Determine the (x, y) coordinate at the center of the cell enclosing the given text.  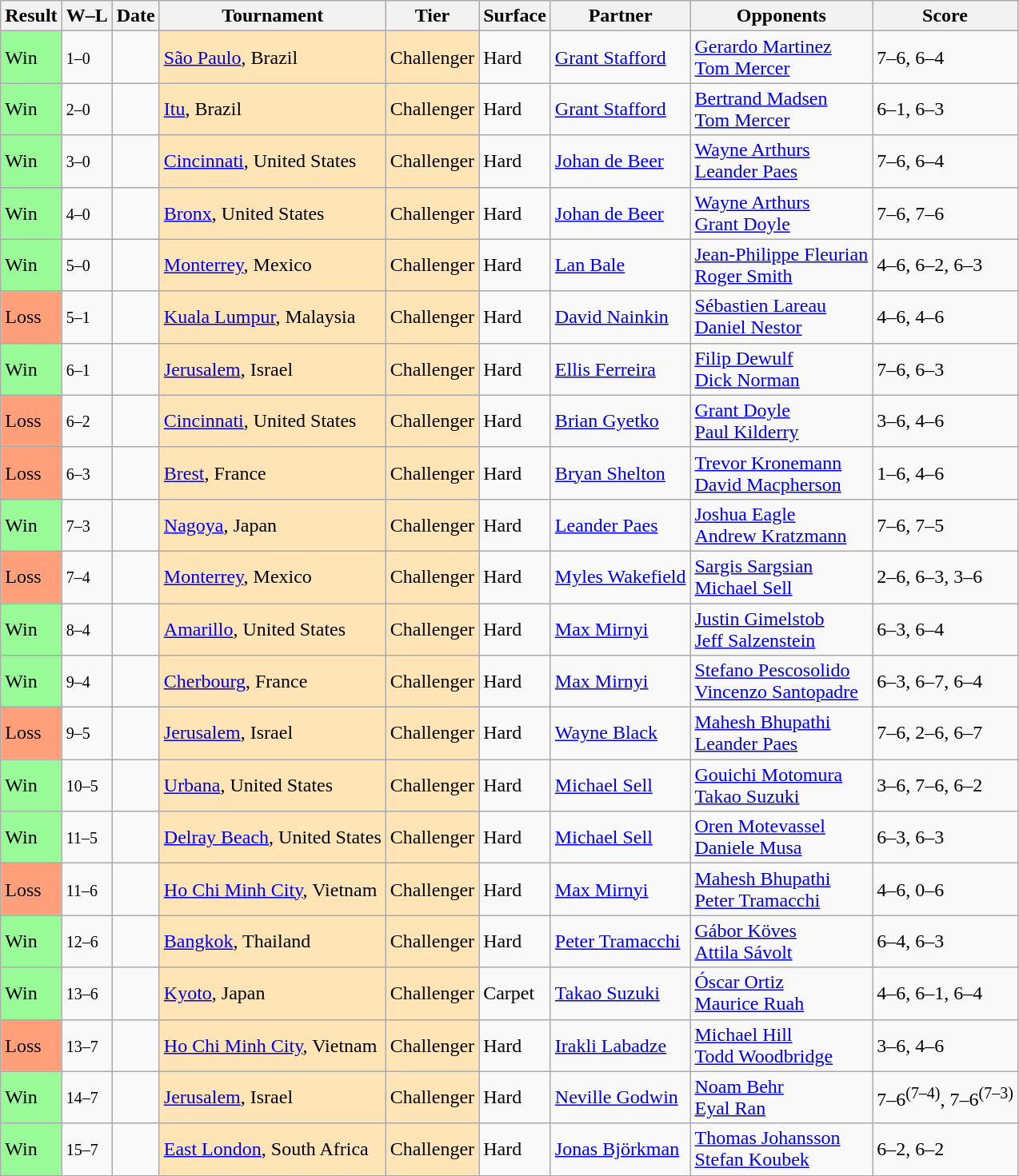
6–3, 6–7, 6–4 (945, 681)
Mahesh Bhupathi Leander Paes (781, 734)
5–0 (86, 265)
4–6, 0–6 (945, 889)
6–3, 6–4 (945, 628)
Surface (515, 16)
Itu, Brazil (272, 109)
Date (136, 16)
8–4 (86, 628)
4–6, 6–1, 6–4 (945, 993)
7–3 (86, 524)
Jean-Philippe Fleurian Roger Smith (781, 265)
4–0 (86, 213)
Mahesh Bhupathi Peter Tramacchi (781, 889)
Bertrand Madsen Tom Mercer (781, 109)
Oren Motevassel Daniele Musa (781, 838)
Gerardo Martinez Tom Mercer (781, 58)
10–5 (86, 785)
6–1, 6–3 (945, 109)
Sargis Sargsian Michael Sell (781, 577)
Opponents (781, 16)
Leander Paes (621, 524)
Kuala Lumpur, Malaysia (272, 317)
Justin Gimelstob Jeff Salzenstein (781, 628)
Gouichi Motomura Takao Suzuki (781, 785)
4–6, 6–2, 6–3 (945, 265)
9–4 (86, 681)
7–6, 7–5 (945, 524)
13–7 (86, 1046)
3–6, 7–6, 6–2 (945, 785)
East London, South Africa (272, 1150)
Kyoto, Japan (272, 993)
6–4, 6–3 (945, 942)
2–6, 6–3, 3–6 (945, 577)
Partner (621, 16)
Delray Beach, United States (272, 838)
Tier (432, 16)
1–0 (86, 58)
7–6, 6–3 (945, 369)
Noam Behr Eyal Ran (781, 1097)
Trevor Kronemann David Macpherson (781, 473)
7–6, 7–6 (945, 213)
9–5 (86, 734)
Wayne Arthurs Leander Paes (781, 161)
Result (31, 16)
6–2, 6–2 (945, 1150)
Irakli Labadze (621, 1046)
Peter Tramacchi (621, 942)
Bryan Shelton (621, 473)
Amarillo, United States (272, 628)
Urbana, United States (272, 785)
Óscar Ortiz Maurice Ruah (781, 993)
Myles Wakefield (621, 577)
2–0 (86, 109)
12–6 (86, 942)
David Nainkin (621, 317)
Score (945, 16)
Michael Hill Todd Woodbridge (781, 1046)
Gábor Köves Attila Sávolt (781, 942)
6–3, 6–3 (945, 838)
Nagoya, Japan (272, 524)
Thomas Johansson Stefan Koubek (781, 1150)
4–6, 4–6 (945, 317)
7–6(7–4), 7–6(7–3) (945, 1097)
Stefano Pescosolido Vincenzo Santopadre (781, 681)
Sébastien Lareau Daniel Nestor (781, 317)
São Paulo, Brazil (272, 58)
Bangkok, Thailand (272, 942)
6–3 (86, 473)
Takao Suzuki (621, 993)
Wayne Arthurs Grant Doyle (781, 213)
5–1 (86, 317)
1–6, 4–6 (945, 473)
Filip Dewulf Dick Norman (781, 369)
W–L (86, 16)
Jonas Björkman (621, 1150)
7–4 (86, 577)
Ellis Ferreira (621, 369)
7–6, 2–6, 6–7 (945, 734)
11–6 (86, 889)
11–5 (86, 838)
Brest, France (272, 473)
6–1 (86, 369)
14–7 (86, 1097)
Neville Godwin (621, 1097)
Carpet (515, 993)
3–0 (86, 161)
Bronx, United States (272, 213)
Cherbourg, France (272, 681)
Brian Gyetko (621, 421)
15–7 (86, 1150)
Wayne Black (621, 734)
Grant Doyle Paul Kilderry (781, 421)
Tournament (272, 16)
13–6 (86, 993)
Joshua Eagle Andrew Kratzmann (781, 524)
6–2 (86, 421)
Lan Bale (621, 265)
